Detect which cell encompasses the target text, then output its [X, Y] center coordinate. 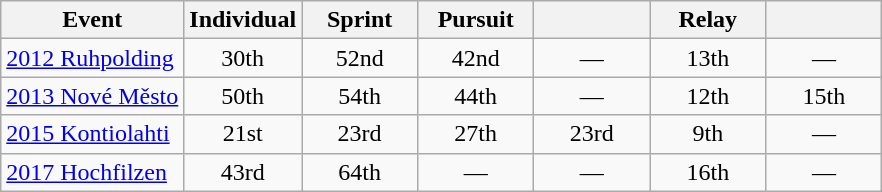
44th [476, 96]
2012 Ruhpolding [92, 58]
27th [476, 134]
21st [243, 134]
9th [708, 134]
30th [243, 58]
52nd [360, 58]
Event [92, 20]
16th [708, 172]
Sprint [360, 20]
Individual [243, 20]
42nd [476, 58]
2015 Kontiolahti [92, 134]
13th [708, 58]
Pursuit [476, 20]
43rd [243, 172]
50th [243, 96]
Relay [708, 20]
54th [360, 96]
2017 Hochfilzen [92, 172]
64th [360, 172]
15th [824, 96]
2013 Nové Město [92, 96]
12th [708, 96]
